Provide the (x, y) coordinate of the cell's center where the given text is located.  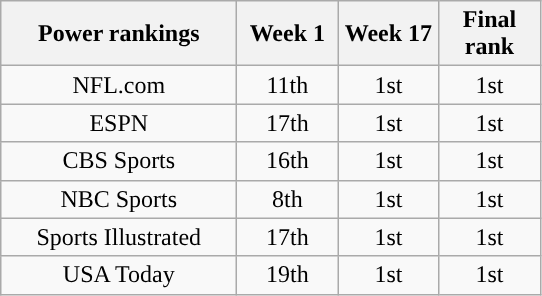
USA Today (119, 275)
Power rankings (119, 34)
8th (288, 199)
16th (288, 161)
CBS Sports (119, 161)
NBC Sports (119, 199)
Sports Illustrated (119, 237)
Week 1 (288, 34)
Week 17 (388, 34)
Final rank (490, 34)
NFL.com (119, 85)
ESPN (119, 123)
11th (288, 85)
19th (288, 275)
